Capture the cell that displays the provided text and extract its [X, Y] central coordinate. 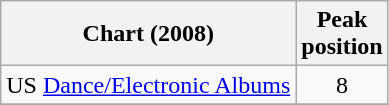
8 [342, 85]
US Dance/Electronic Albums [148, 85]
Chart (2008) [148, 34]
Peakposition [342, 34]
